Provide the (X, Y) coordinate of the cell's center where the given text is located.  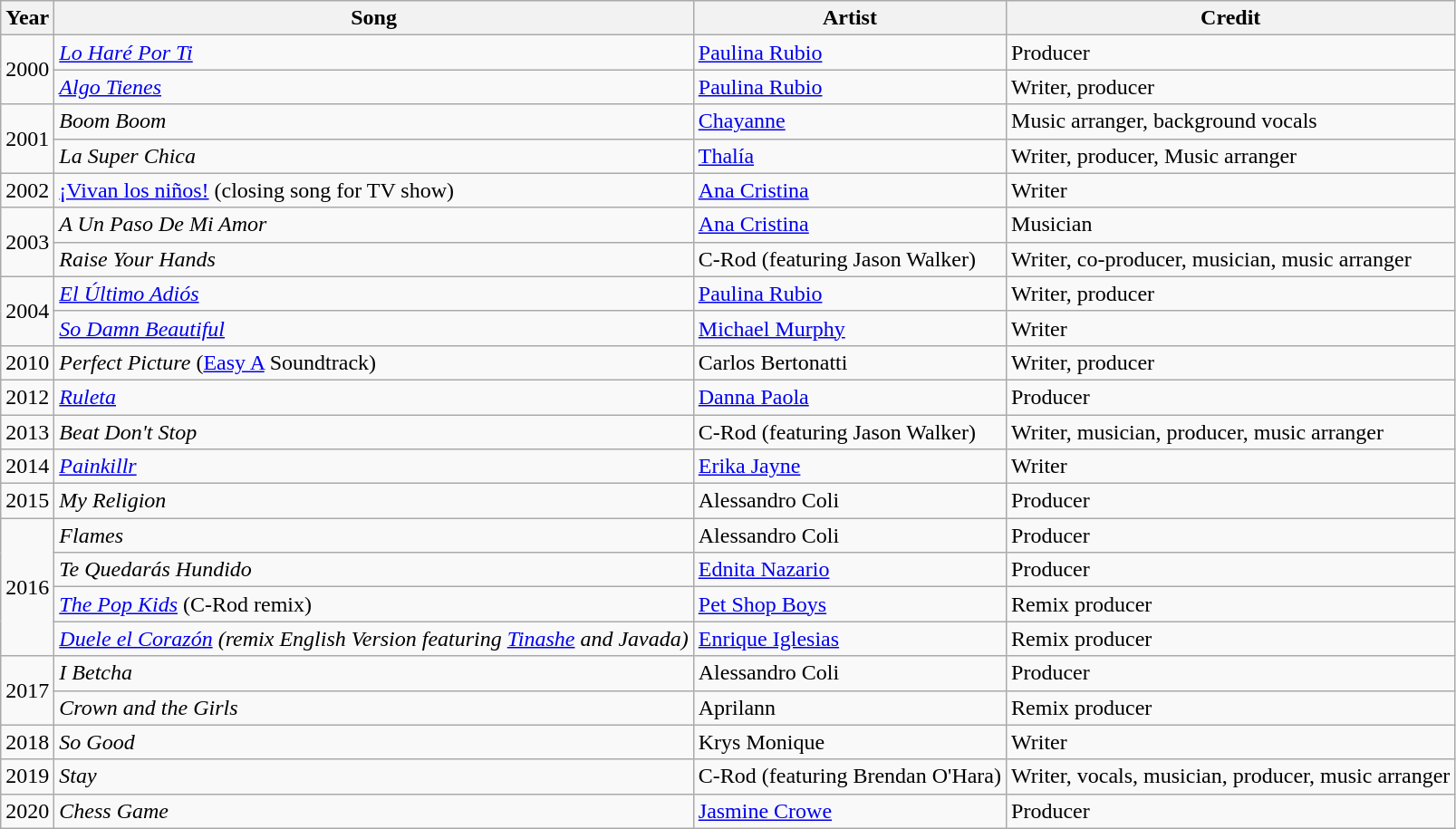
Painkillr (373, 467)
My Religion (373, 501)
Artist (850, 18)
Stay (373, 776)
¡Vivan los niños! (closing song for TV show) (373, 190)
2015 (27, 501)
Danna Paola (850, 397)
Writer, producer, Music arranger (1230, 156)
Pet Shop Boys (850, 604)
2019 (27, 776)
Beat Don't Stop (373, 432)
Crown and the Girls (373, 708)
So Good (373, 742)
Credit (1230, 18)
2014 (27, 467)
Music arranger, background vocals (1230, 121)
The Pop Kids (C-Rod remix) (373, 604)
Musician (1230, 225)
C-Rod (featuring Brendan O'Hara) (850, 776)
I Betcha (373, 673)
Te Quedarás Hundido (373, 570)
A Un Paso De Mi Amor (373, 225)
Duele el Corazón (remix English Version featuring Tinashe and Javada) (373, 639)
Song (373, 18)
2003 (27, 242)
Thalía (850, 156)
2001 (27, 139)
Boom Boom (373, 121)
2010 (27, 362)
2002 (27, 190)
Jasmine Crowe (850, 811)
2016 (27, 587)
Erika Jayne (850, 467)
Enrique Iglesias (850, 639)
Perfect Picture (Easy A Soundtrack) (373, 362)
Writer, co-producer, musician, music arranger (1230, 259)
Ruleta (373, 397)
2012 (27, 397)
Flames (373, 535)
So Damn Beautiful (373, 328)
La Super Chica (373, 156)
Algo Tienes (373, 87)
Ednita Nazario (850, 570)
2004 (27, 311)
Chess Game (373, 811)
Year (27, 18)
Lo Haré Por Ti (373, 53)
Writer, musician, producer, music arranger (1230, 432)
Michael Murphy (850, 328)
Chayanne (850, 121)
2020 (27, 811)
Carlos Bertonatti (850, 362)
2000 (27, 70)
Krys Monique (850, 742)
2013 (27, 432)
2018 (27, 742)
Raise Your Hands (373, 259)
2017 (27, 690)
Writer, vocals, musician, producer, music arranger (1230, 776)
Aprilann (850, 708)
El Último Adiós (373, 294)
